Scan for the cell matching the given text and deliver its (X, Y) coordinate at center. 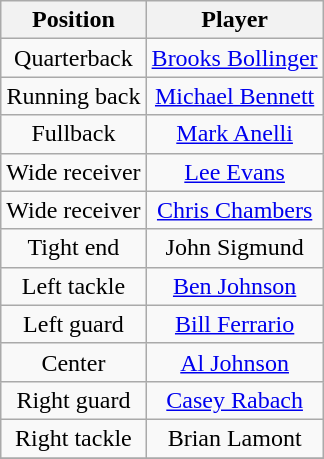
Casey Rabach (234, 400)
Ben Johnson (234, 286)
Quarterback (74, 58)
Fullback (74, 134)
Left guard (74, 324)
John Sigmund (234, 248)
Chris Chambers (234, 210)
Running back (74, 96)
Right tackle (74, 438)
Tight end (74, 248)
Brian Lamont (234, 438)
Position (74, 20)
Mark Anelli (234, 134)
Player (234, 20)
Bill Ferrario (234, 324)
Michael Bennett (234, 96)
Right guard (74, 400)
Al Johnson (234, 362)
Brooks Bollinger (234, 58)
Lee Evans (234, 172)
Center (74, 362)
Left tackle (74, 286)
